Identify which cell holds the provided text, then report its (X, Y) central coordinate. 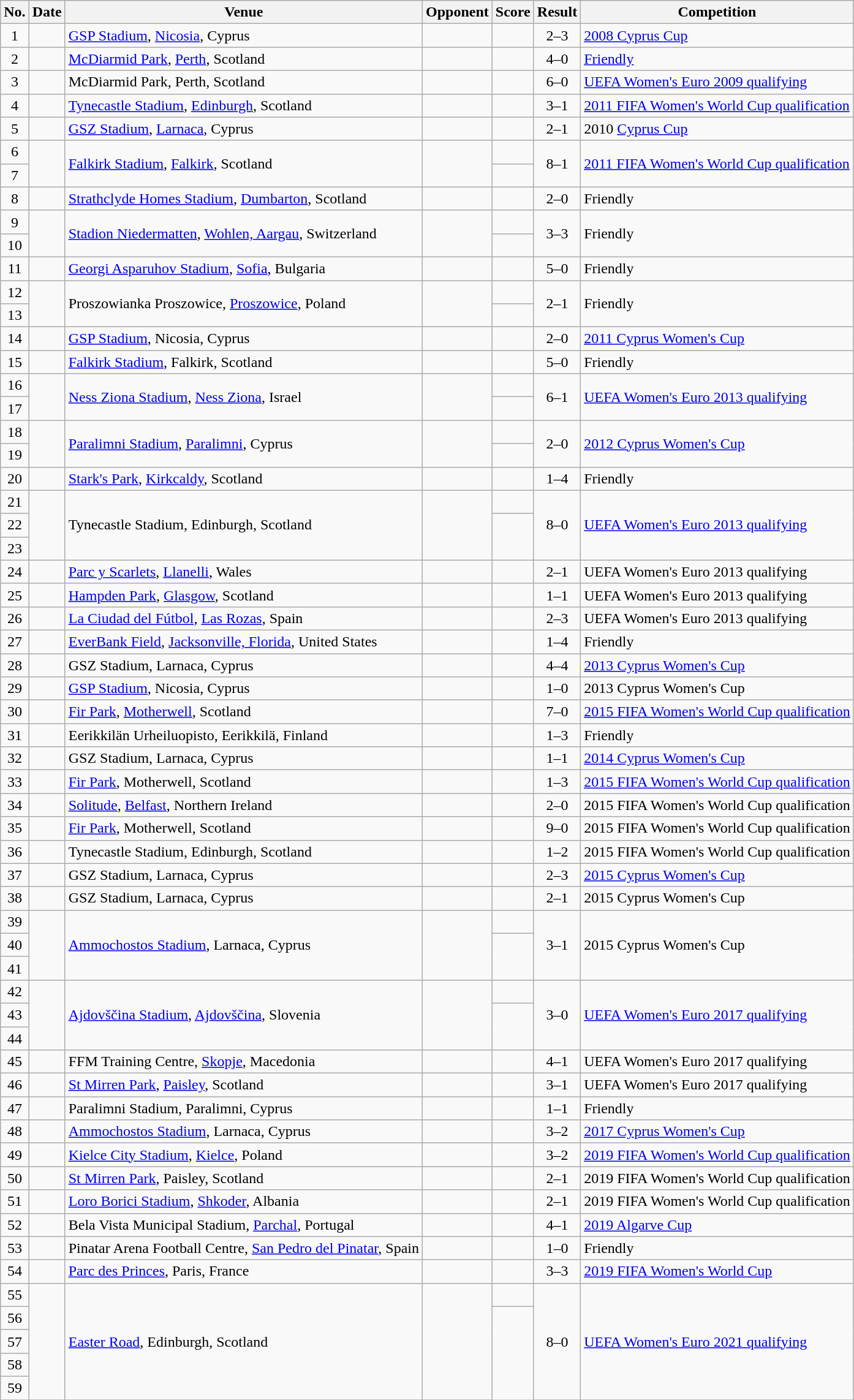
30 (15, 712)
31 (15, 735)
22 (15, 525)
4–0 (557, 59)
46 (15, 1085)
3 (15, 82)
42 (15, 991)
16 (15, 385)
44 (15, 1039)
Bela Vista Municipal Stadium, Parchal, Portugal (244, 1225)
59 (15, 1388)
27 (15, 641)
17 (15, 409)
Georgi Asparuhov Stadium, Sofia, Bulgaria (244, 268)
7 (15, 175)
57 (15, 1341)
58 (15, 1364)
2017 Cyprus Women's Cup (717, 1132)
9 (15, 222)
34 (15, 805)
7–0 (557, 712)
Competition (717, 12)
2014 Cyprus Women's Cup (717, 759)
35 (15, 828)
36 (15, 852)
Loro Borici Stadium, Shkoder, Albania (244, 1201)
26 (15, 618)
32 (15, 759)
13 (15, 316)
18 (15, 432)
12 (15, 292)
Parc y Scarlets, Llanelli, Wales (244, 572)
23 (15, 548)
No. (15, 12)
9–0 (557, 828)
48 (15, 1132)
11 (15, 268)
2019 Algarve Cup (717, 1225)
47 (15, 1108)
Ness Ziona Stadium, Ness Ziona, Israel (244, 397)
41 (15, 968)
Strathclyde Homes Stadium, Dumbarton, Scotland (244, 199)
29 (15, 689)
Easter Road, Edinburgh, Scotland (244, 1341)
Parc des Princes, Paris, France (244, 1271)
37 (15, 875)
14 (15, 339)
33 (15, 782)
Date (47, 12)
Solitude, Belfast, Northern Ireland (244, 805)
6–1 (557, 397)
8–1 (557, 164)
Venue (244, 12)
2 (15, 59)
1 (15, 36)
2019 FIFA Women's World Cup (717, 1271)
2008 Cyprus Cup (717, 36)
Hampden Park, Glasgow, Scotland (244, 595)
28 (15, 665)
38 (15, 898)
Eerikkilän Urheiluopisto, Eerikkilä, Finland (244, 735)
8 (15, 199)
Proszowianka Proszowice, Proszowice, Poland (244, 304)
43 (15, 1015)
UEFA Women's Euro 2009 qualifying (717, 82)
50 (15, 1178)
La Ciudad del Fútbol, Las Rozas, Spain (244, 618)
Ajdovščina Stadium, Ajdovščina, Slovenia (244, 1015)
54 (15, 1271)
4 (15, 105)
1–2 (557, 852)
Result (557, 12)
4–4 (557, 665)
2010 Cyprus Cup (717, 129)
25 (15, 595)
Score (513, 12)
10 (15, 245)
52 (15, 1225)
2011 Cyprus Women's Cup (717, 339)
5 (15, 129)
Stark's Park, Kirkcaldy, Scotland (244, 479)
53 (15, 1248)
Stadion Niedermatten, Wohlen, Aargau, Switzerland (244, 233)
3–0 (557, 1015)
15 (15, 362)
2012 Cyprus Women's Cup (717, 444)
6 (15, 152)
19 (15, 455)
56 (15, 1318)
Opponent (458, 12)
55 (15, 1295)
24 (15, 572)
6–0 (557, 82)
Kielce City Stadium, Kielce, Poland (244, 1155)
Pinatar Arena Football Centre, San Pedro del Pinatar, Spain (244, 1248)
45 (15, 1062)
UEFA Women's Euro 2021 qualifying (717, 1341)
21 (15, 502)
FFM Training Centre, Skopje, Macedonia (244, 1062)
40 (15, 945)
51 (15, 1201)
39 (15, 921)
20 (15, 479)
49 (15, 1155)
EverBank Field, Jacksonville, Florida, United States (244, 641)
